Output the (X, Y) coordinate of the center of the cell containing the given text.  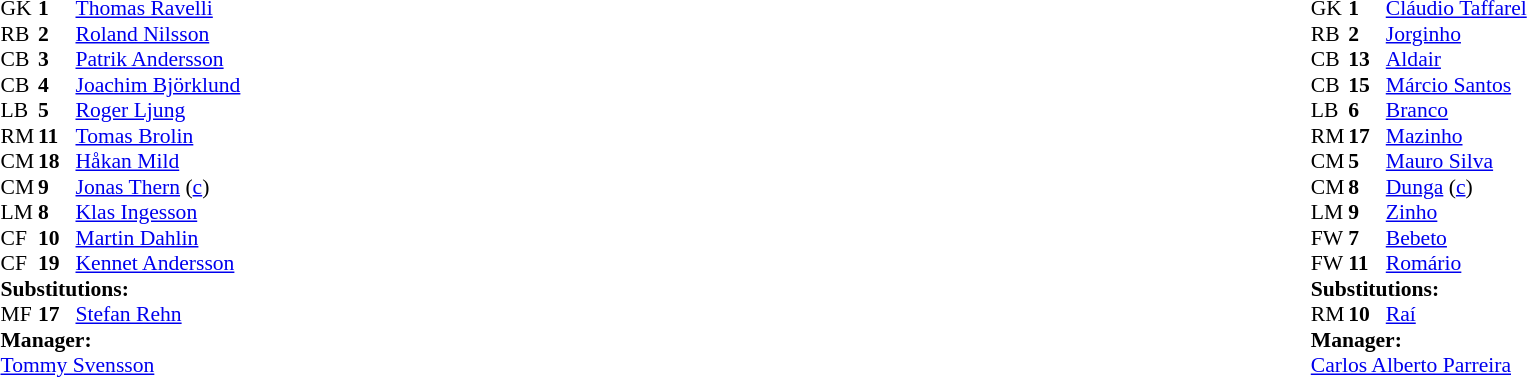
Jorginho (1456, 34)
Tomas Brolin (158, 136)
Dunga (c) (1456, 187)
13 (1367, 59)
Aldair (1456, 59)
Márcio Santos (1456, 85)
Håkan Mild (158, 161)
15 (1367, 85)
18 (57, 161)
Mauro Silva (1456, 161)
Roland Nilsson (158, 34)
4 (57, 85)
Raí (1456, 315)
Kennet Andersson (158, 263)
Zinho (1456, 213)
Jonas Thern (c) (158, 187)
Klas Ingesson (158, 213)
Stefan Rehn (158, 315)
Patrik Andersson (158, 59)
Joachim Björklund (158, 85)
7 (1367, 238)
Mazinho (1456, 136)
Romário (1456, 263)
Roger Ljung (158, 111)
19 (57, 263)
Bebeto (1456, 238)
MF (19, 315)
Martin Dahlin (158, 238)
Branco (1456, 111)
6 (1367, 111)
3 (57, 59)
